Search for the cell housing the specified text and yield its (X, Y) center coordinate. 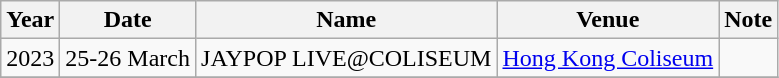
Year (30, 20)
Date (128, 20)
2023 (30, 58)
Note (748, 20)
Hong Kong Coliseum (608, 58)
Name (346, 20)
Venue (608, 20)
25-26 March (128, 58)
JAYPOP LIVE@COLISEUM (346, 58)
